Extract the (X, Y) coordinate from the center of the cell holding the provided text.  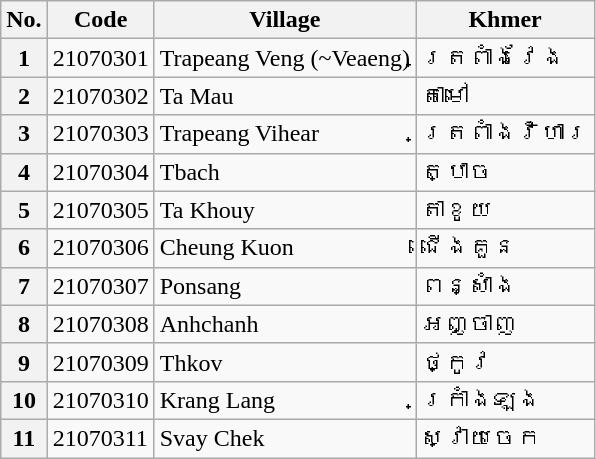
1 (24, 58)
21070303 (100, 134)
Trapeang Vihear (284, 134)
តាខូយ (506, 210)
4 (24, 172)
21070306 (100, 248)
21070305 (100, 210)
21070302 (100, 96)
ក្រាំងឡង (506, 400)
21070304 (100, 172)
ត្រពាំងវែង (506, 58)
6 (24, 248)
Svay Chek (284, 438)
21070311 (100, 438)
Ta Mau (284, 96)
10 (24, 400)
Cheung Kuon (284, 248)
21070307 (100, 286)
ថ្កូវ (506, 362)
Trapeang Veng (~Veaeng) (284, 58)
តាមៅ (506, 96)
Khmer (506, 20)
ត្រពាំងវិហារ (506, 134)
7 (24, 286)
Code (100, 20)
21070301 (100, 58)
No. (24, 20)
21070309 (100, 362)
Krang Lang (284, 400)
21070310 (100, 400)
3 (24, 134)
ពន្សាំង (506, 286)
Tbach (284, 172)
ជើងគួន (506, 248)
11 (24, 438)
ស្វាយចេក (506, 438)
8 (24, 324)
Anhchanh (284, 324)
21070308 (100, 324)
អញ្ចាញ (506, 324)
Ponsang (284, 286)
Village (284, 20)
2 (24, 96)
Ta Khouy (284, 210)
5 (24, 210)
9 (24, 362)
Thkov (284, 362)
ត្បាច (506, 172)
